Return the [x, y] coordinate for the center point of the cell that contains the specified text.  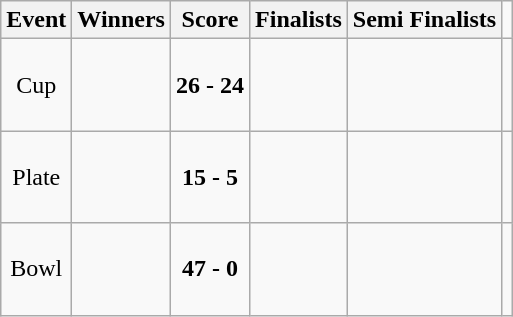
Score [210, 20]
Cup [36, 85]
Event [36, 20]
26 - 24 [210, 85]
Semi Finalists [424, 20]
Finalists [299, 20]
Bowl [36, 269]
47 - 0 [210, 269]
Plate [36, 177]
Winners [122, 20]
15 - 5 [210, 177]
